Extract the (X, Y) coordinate from the center of the cell holding the provided text.  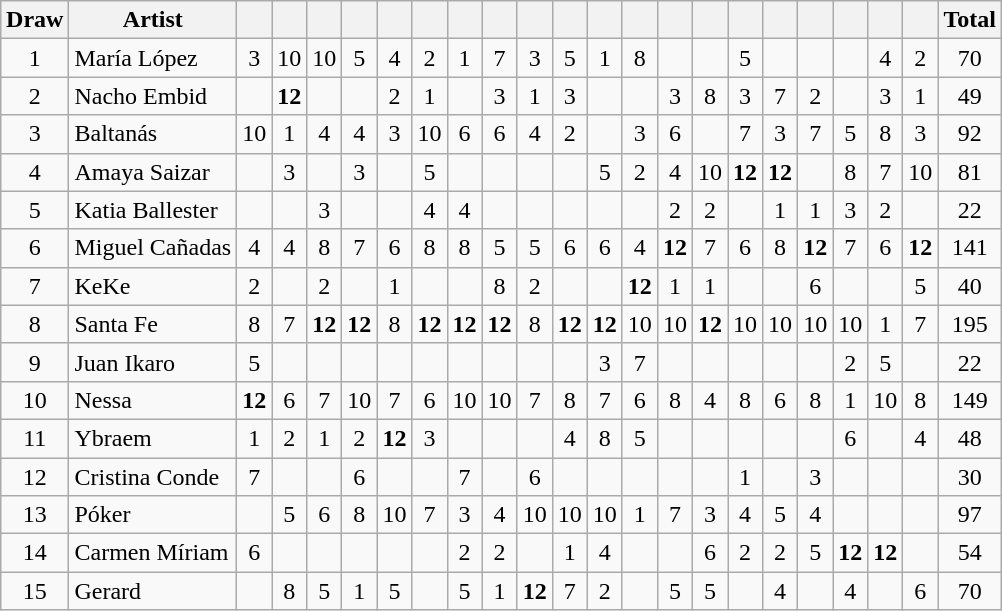
11 (35, 438)
Santa Fe (153, 324)
KeKe (153, 286)
97 (970, 515)
30 (970, 477)
15 (35, 591)
141 (970, 248)
Amaya Saizar (153, 172)
Póker (153, 515)
Carmen Míriam (153, 553)
195 (970, 324)
Artist (153, 20)
Katia Ballester (153, 210)
81 (970, 172)
Nacho Embid (153, 96)
Gerard (153, 591)
Nessa (153, 400)
14 (35, 553)
149 (970, 400)
Total (970, 20)
Draw (35, 20)
Baltanás (153, 134)
54 (970, 553)
María López (153, 58)
13 (35, 515)
40 (970, 286)
48 (970, 438)
9 (35, 362)
49 (970, 96)
92 (970, 134)
Ybraem (153, 438)
Juan Ikaro (153, 362)
Cristina Conde (153, 477)
Miguel Cañadas (153, 248)
